Pinpoint the cell where the given text exists, returning its [x, y] midpoint coordinate. 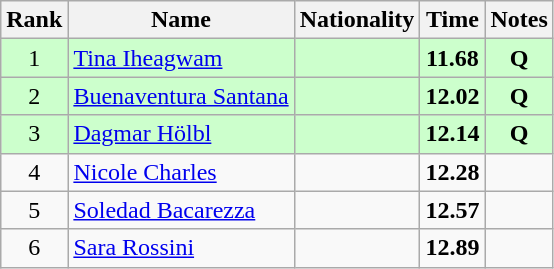
12.57 [452, 210]
Sara Rossini [181, 248]
4 [34, 172]
2 [34, 96]
Dagmar Hölbl [181, 134]
12.89 [452, 248]
5 [34, 210]
Notes [519, 20]
6 [34, 248]
3 [34, 134]
Buenaventura Santana [181, 96]
Nationality [357, 20]
Name [181, 20]
12.02 [452, 96]
12.14 [452, 134]
1 [34, 58]
11.68 [452, 58]
Rank [34, 20]
12.28 [452, 172]
Time [452, 20]
Soledad Bacarezza [181, 210]
Nicole Charles [181, 172]
Tina Iheagwam [181, 58]
